Determine the (X, Y) coordinate at the center of the cell enclosing the given text.  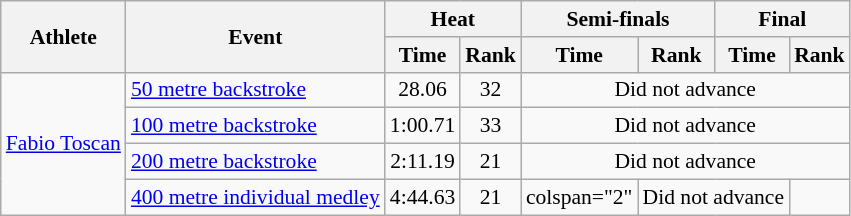
Final (782, 19)
400 metre individual medley (256, 197)
1:00.71 (422, 126)
Fabio Toscan (64, 143)
Semi-finals (618, 19)
200 metre backstroke (256, 162)
32 (490, 90)
33 (490, 126)
28.06 (422, 90)
Athlete (64, 36)
50 metre backstroke (256, 90)
colspan="2" (580, 197)
100 metre backstroke (256, 126)
2:11.19 (422, 162)
4:44.63 (422, 197)
Event (256, 36)
Heat (453, 19)
